Pinpoint the cell where the given text exists, returning its (X, Y) midpoint coordinate. 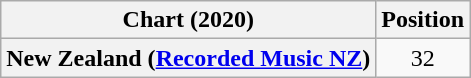
32 (423, 58)
Chart (2020) (188, 20)
Position (423, 20)
New Zealand (Recorded Music NZ) (188, 58)
